Find where the given text appears and provide that cell's center as (x, y) coordinate. 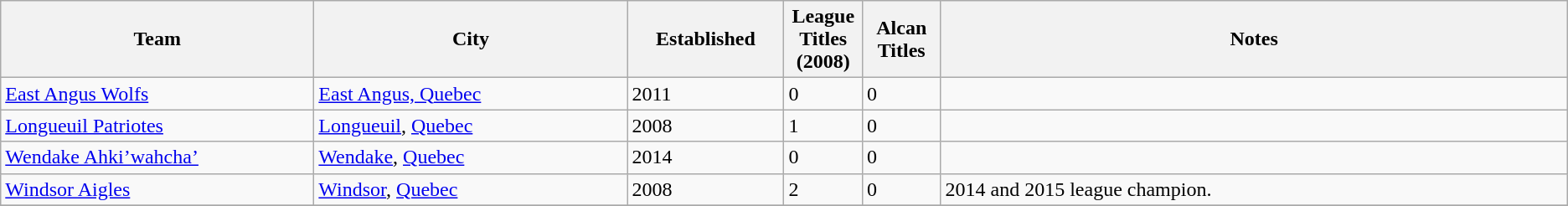
Team (157, 39)
Alcan Titles (901, 39)
City (471, 39)
Established (705, 39)
Windsor, Quebec (471, 189)
2014 (705, 157)
2 (823, 189)
Wendake Ahki’wahcha’ (157, 157)
East Angus Wolfs (157, 94)
Notes (1254, 39)
League Titles (2008) (823, 39)
Wendake, Quebec (471, 157)
Longueuil, Quebec (471, 126)
Windsor Aigles (157, 189)
2014 and 2015 league champion. (1254, 189)
2011 (705, 94)
Longueuil Patriotes (157, 126)
1 (823, 126)
East Angus, Quebec (471, 94)
